From the cell containing the given text, extract its center point as [x, y] coordinate. 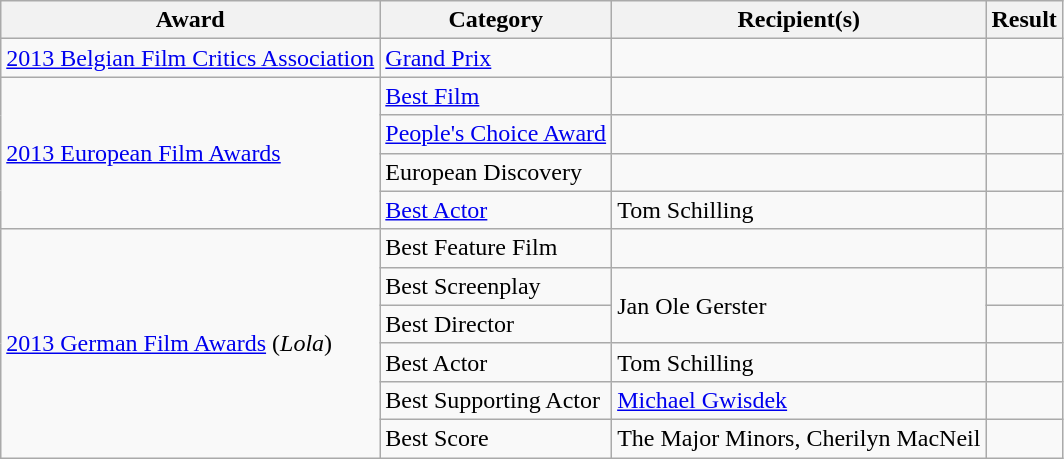
Michael Gwisdek [799, 400]
Best Screenplay [496, 286]
Best Supporting Actor [496, 400]
Best Score [496, 438]
Category [496, 20]
Result [1024, 20]
2013 German Film Awards (Lola) [190, 343]
2013 European Film Awards [190, 153]
Best Feature Film [496, 248]
Best Film [496, 96]
Best Director [496, 324]
European Discovery [496, 172]
People's Choice Award [496, 134]
Grand Prix [496, 58]
Jan Ole Gerster [799, 305]
The Major Minors, Cherilyn MacNeil [799, 438]
Award [190, 20]
Recipient(s) [799, 20]
2013 Belgian Film Critics Association [190, 58]
